Scan for the cell matching the given text and deliver its (X, Y) coordinate at center. 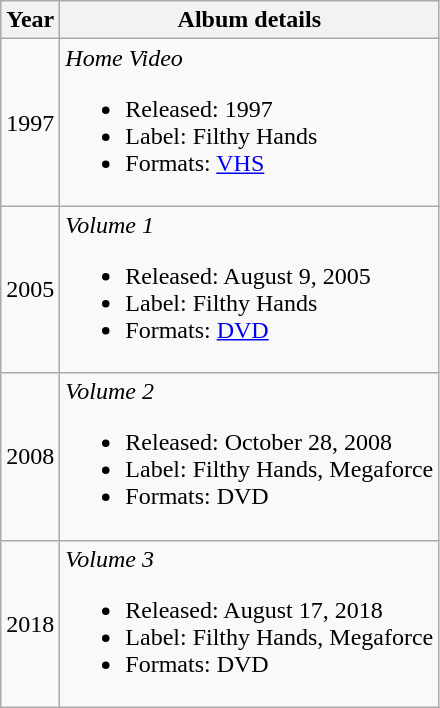
Home VideoReleased: 1997Label: Filthy HandsFormats: VHS (250, 122)
Volume 1Released: August 9, 2005Label: Filthy HandsFormats: DVD (250, 290)
Album details (250, 20)
2008 (30, 456)
2005 (30, 290)
Volume 3Released: August 17, 2018Label: Filthy Hands, MegaforceFormats: DVD (250, 624)
Year (30, 20)
1997 (30, 122)
2018 (30, 624)
Volume 2Released: October 28, 2008Label: Filthy Hands, MegaforceFormats: DVD (250, 456)
